Output the [X, Y] coordinate of the center of the cell containing the given text.  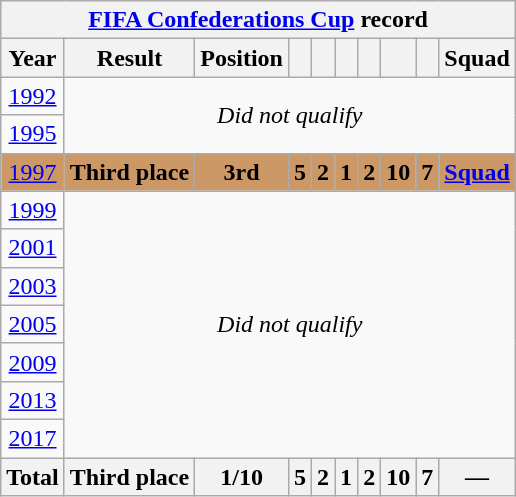
2001 [33, 248]
2003 [33, 286]
2013 [33, 400]
2009 [33, 362]
Position [242, 58]
1992 [33, 96]
FIFA Confederations Cup record [258, 20]
Year [33, 58]
Result [129, 58]
1/10 [242, 477]
3rd [242, 172]
— [477, 477]
1995 [33, 134]
1999 [33, 210]
1997 [33, 172]
2017 [33, 438]
Total [33, 477]
2005 [33, 324]
